Search for the cell housing the specified text and yield its (x, y) center coordinate. 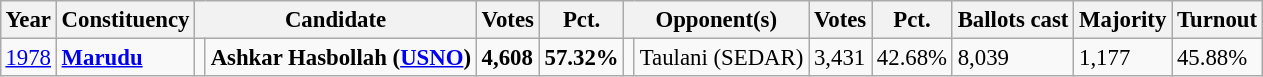
Opponent(s) (716, 20)
57.32% (582, 57)
Taulani (SEDAR) (721, 57)
Marudu (125, 57)
4,608 (508, 57)
Year (28, 20)
Candidate (336, 20)
8,039 (1012, 57)
Ballots cast (1012, 20)
1978 (28, 57)
Ashkar Hasbollah (USNO) (340, 57)
1,177 (1123, 57)
Turnout (1218, 20)
3,431 (840, 57)
Constituency (125, 20)
Majority (1123, 20)
45.88% (1218, 57)
42.68% (912, 57)
